For the text-containing cell, return its midpoint in [X, Y] coordinate format. 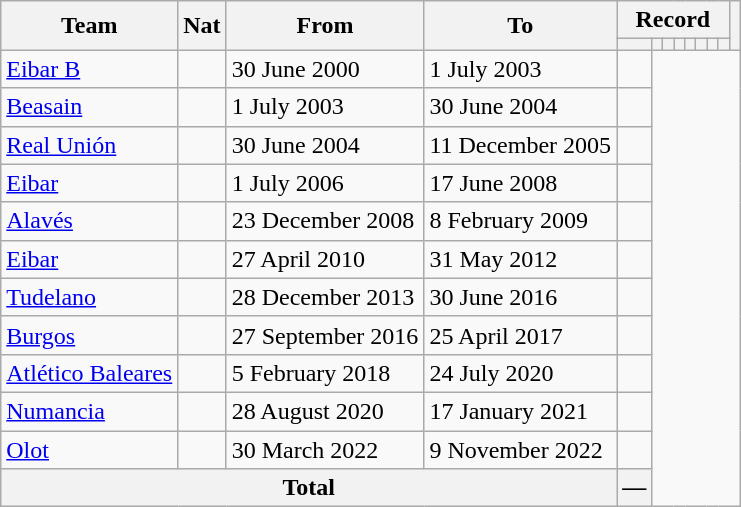
17 January 2021 [520, 411]
1 July 2006 [325, 183]
31 May 2012 [520, 259]
30 June 2000 [325, 69]
Numancia [90, 411]
— [634, 488]
28 August 2020 [325, 411]
30 March 2022 [325, 449]
Real Unión [90, 145]
24 July 2020 [520, 373]
27 September 2016 [325, 335]
Team [90, 26]
Tudelano [90, 297]
Record [673, 20]
5 February 2018 [325, 373]
Total [309, 488]
17 June 2008 [520, 183]
23 December 2008 [325, 221]
8 February 2009 [520, 221]
Atlético Baleares [90, 373]
30 June 2016 [520, 297]
Alavés [90, 221]
Beasain [90, 107]
Eibar B [90, 69]
Burgos [90, 335]
27 April 2010 [325, 259]
Olot [90, 449]
9 November 2022 [520, 449]
Nat [202, 26]
From [325, 26]
11 December 2005 [520, 145]
28 December 2013 [325, 297]
25 April 2017 [520, 335]
To [520, 26]
